Output the [X, Y] coordinate of the center of the cell containing the given text.  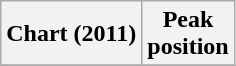
Peakposition [188, 34]
Chart (2011) [72, 34]
